Determine the (x, y) coordinate at the center of the cell enclosing the given text.  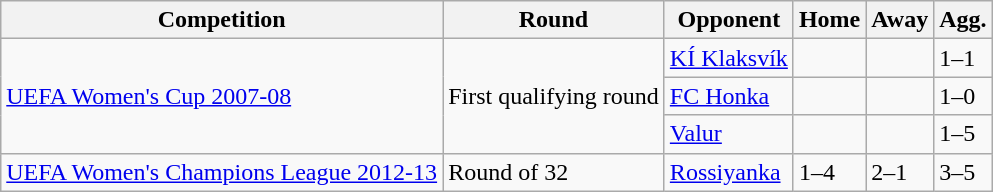
Rossiyanka (728, 172)
1–1 (963, 58)
FC Honka (728, 96)
UEFA Women's Champions League 2012-13 (222, 172)
Valur (728, 134)
Opponent (728, 20)
UEFA Women's Cup 2007-08 (222, 96)
Agg. (963, 20)
1–5 (963, 134)
3–5 (963, 172)
First qualifying round (554, 96)
Home (829, 20)
1–0 (963, 96)
1–4 (829, 172)
2–1 (900, 172)
Competition (222, 20)
Away (900, 20)
KÍ Klaksvík (728, 58)
Round (554, 20)
Round of 32 (554, 172)
